From the cell containing the given text, extract its center point as [x, y] coordinate. 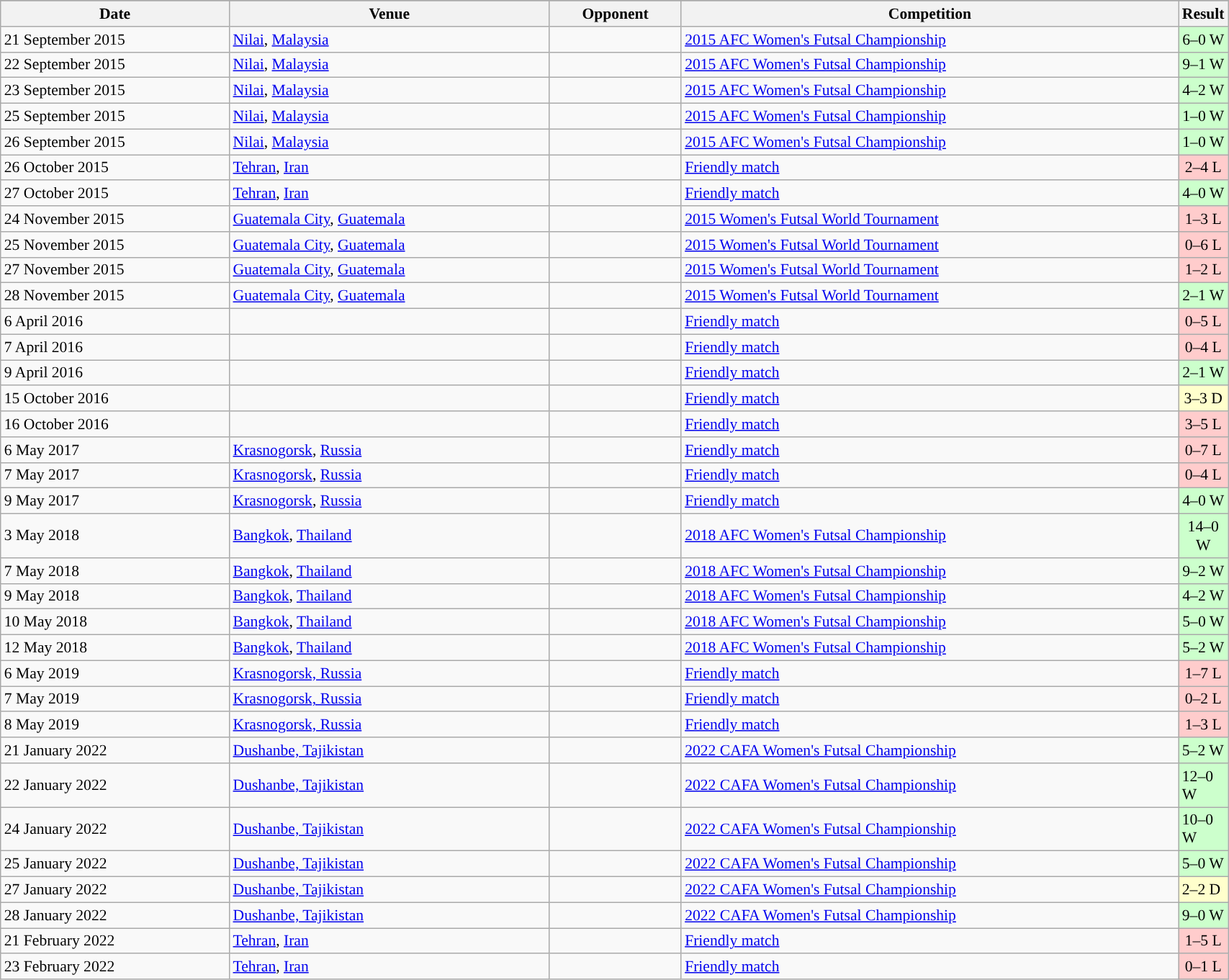
10–0 W [1204, 830]
1–7 L [1204, 673]
16 October 2016 [115, 424]
Competition [930, 14]
22 January 2022 [115, 785]
25 January 2022 [115, 864]
12 May 2018 [115, 648]
12–0 W [1204, 785]
3 May 2018 [115, 536]
28 January 2022 [115, 915]
28 November 2015 [115, 296]
6 April 2016 [115, 322]
25 September 2015 [115, 117]
26 September 2015 [115, 142]
21 January 2022 [115, 750]
Opponent [615, 14]
9–2 W [1204, 571]
25 November 2015 [115, 245]
0–5 L [1204, 322]
9–0 W [1204, 915]
7 May 2018 [115, 571]
6 May 2017 [115, 450]
2–4 L [1204, 168]
9–1 W [1204, 65]
15 October 2016 [115, 399]
Result [1204, 14]
7 May 2017 [115, 475]
0–6 L [1204, 245]
0–2 L [1204, 699]
9 May 2018 [115, 596]
26 October 2015 [115, 168]
Date [115, 14]
1–2 L [1204, 270]
1–5 L [1204, 941]
27 January 2022 [115, 890]
21 February 2022 [115, 941]
3–3 D [1204, 399]
23 February 2022 [115, 967]
10 May 2018 [115, 622]
23 September 2015 [115, 91]
27 October 2015 [115, 194]
9 May 2017 [115, 501]
22 September 2015 [115, 65]
2–2 D [1204, 890]
6 May 2019 [115, 673]
7 May 2019 [115, 699]
7 April 2016 [115, 347]
0–1 L [1204, 967]
27 November 2015 [115, 270]
Venue [389, 14]
14–0 W [1204, 536]
8 May 2019 [115, 725]
9 April 2016 [115, 373]
0–7 L [1204, 450]
6–0 W [1204, 40]
24 January 2022 [115, 830]
21 September 2015 [115, 40]
24 November 2015 [115, 219]
3–5 L [1204, 424]
